Locate the cell with the specified text and output its (X, Y) center coordinate. 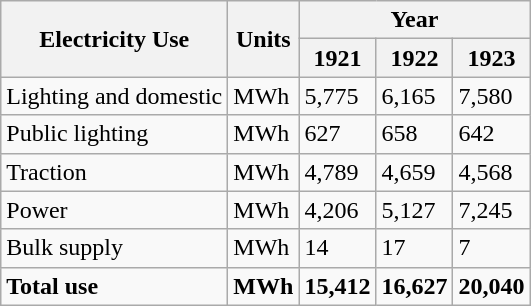
4,206 (338, 210)
7 (492, 248)
6,165 (414, 96)
658 (414, 134)
16,627 (414, 286)
5,775 (338, 96)
Year (414, 20)
627 (338, 134)
14 (338, 248)
1923 (492, 58)
17 (414, 248)
15,412 (338, 286)
5,127 (414, 210)
Units (264, 39)
20,040 (492, 286)
7,245 (492, 210)
Bulk supply (114, 248)
7,580 (492, 96)
4,568 (492, 172)
1921 (338, 58)
642 (492, 134)
Total use (114, 286)
Lighting and domestic (114, 96)
Public lighting (114, 134)
1922 (414, 58)
Traction (114, 172)
4,789 (338, 172)
Electricity Use (114, 39)
4,659 (414, 172)
Power (114, 210)
